Return (x, y) of the center of cell containing provided text 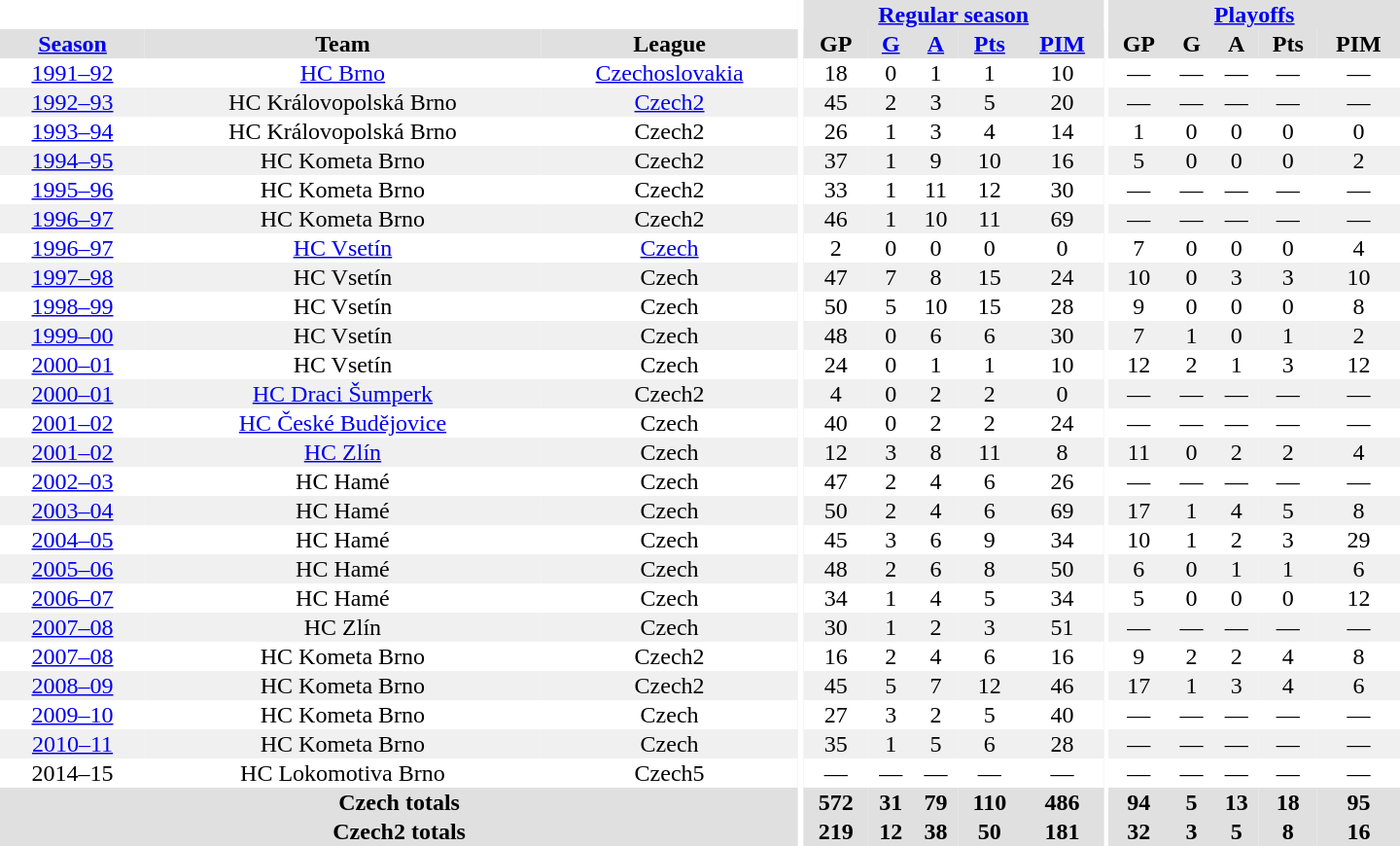
27 (836, 715)
1993–94 (72, 131)
Czech5 (669, 773)
2006–07 (72, 598)
219 (836, 831)
2008–09 (72, 686)
Czechoslovakia (669, 73)
14 (1062, 131)
2010–11 (72, 744)
League (669, 44)
79 (935, 802)
38 (935, 831)
33 (836, 190)
1999–00 (72, 335)
13 (1237, 802)
32 (1138, 831)
HC Brno (342, 73)
1994–95 (72, 160)
29 (1359, 540)
HC České Budějovice (342, 423)
HC Draci Šumperk (342, 394)
181 (1062, 831)
110 (990, 802)
35 (836, 744)
31 (891, 802)
1998–99 (72, 306)
1992–93 (72, 102)
2014–15 (72, 773)
94 (1138, 802)
Regular season (953, 15)
20 (1062, 102)
Playoffs (1254, 15)
1991–92 (72, 73)
51 (1062, 627)
1997–98 (72, 277)
95 (1359, 802)
2002–03 (72, 481)
2004–05 (72, 540)
Team (342, 44)
2003–04 (72, 511)
1995–96 (72, 190)
572 (836, 802)
HC Lokomotiva Brno (342, 773)
Season (72, 44)
Czech totals (399, 802)
37 (836, 160)
Czech2 totals (399, 831)
486 (1062, 802)
2005–06 (72, 569)
2009–10 (72, 715)
